From the cell containing the given text, extract its center point as (X, Y) coordinate. 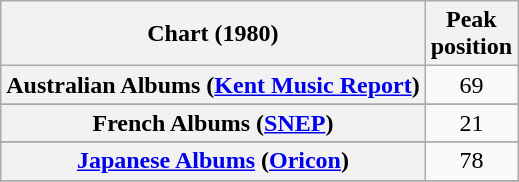
Chart (1980) (213, 34)
Japanese Albums (Oricon) (213, 161)
69 (471, 85)
French Albums (SNEP) (213, 123)
78 (471, 161)
Peak position (471, 34)
21 (471, 123)
Australian Albums (Kent Music Report) (213, 85)
